Pinpoint the cell where the given text exists, returning its [x, y] midpoint coordinate. 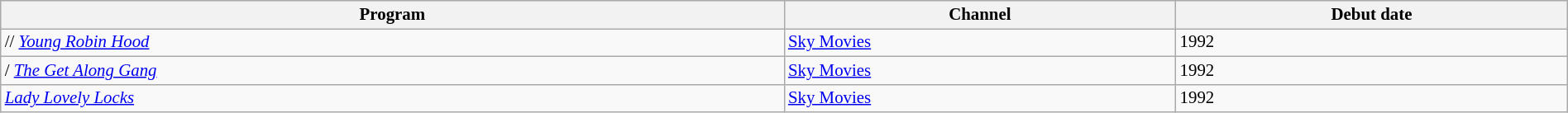
/ The Get Along Gang [392, 70]
Channel [980, 15]
Lady Lovely Locks [392, 98]
Debut date [1372, 15]
Program [392, 15]
// Young Robin Hood [392, 42]
